Output the [x, y] coordinate of the center of the cell containing the given text.  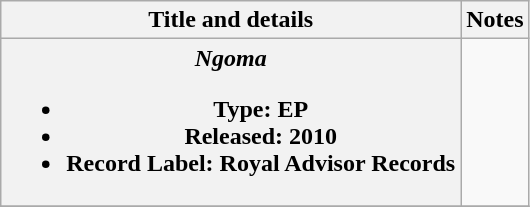
Title and details [231, 20]
NgomaType: EPReleased: 2010Record Label: Royal Advisor Records [231, 122]
Notes [495, 20]
